Provide the (X, Y) coordinate of the cell's center where the given text is located.  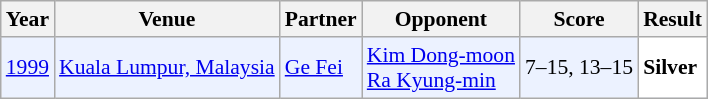
Year (28, 19)
Kuala Lumpur, Malaysia (167, 68)
Opponent (441, 19)
1999 (28, 68)
7–15, 13–15 (579, 68)
Score (579, 19)
Partner (321, 19)
Venue (167, 19)
Kim Dong-moon Ra Kyung-min (441, 68)
Result (672, 19)
Ge Fei (321, 68)
Silver (672, 68)
